From the cell containing the given text, extract its center point as (x, y) coordinate. 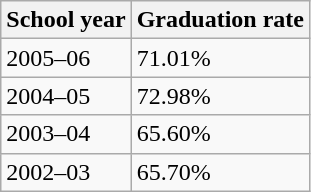
72.98% (220, 96)
71.01% (220, 58)
65.70% (220, 172)
2004–05 (66, 96)
Graduation rate (220, 20)
2003–04 (66, 134)
65.60% (220, 134)
2002–03 (66, 172)
School year (66, 20)
2005–06 (66, 58)
